Return [x, y] of the center of cell containing provided text 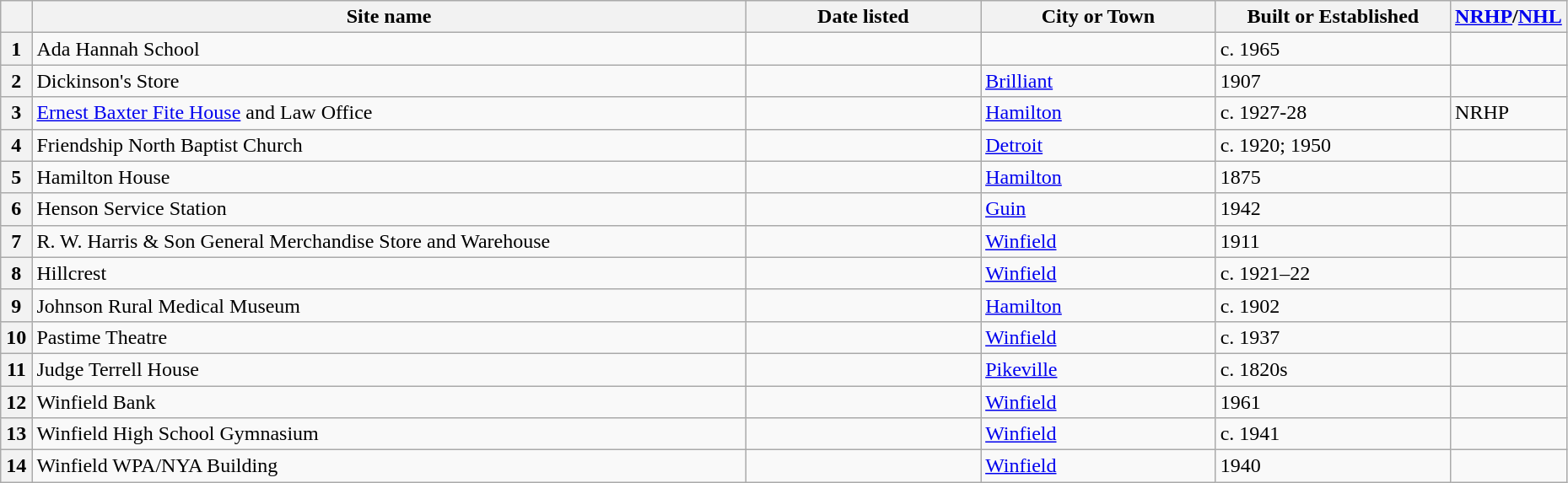
Built or Established [1333, 17]
c. 1941 [1333, 434]
3 [17, 113]
2 [17, 81]
Judge Terrell House [389, 369]
Guin [1098, 209]
R. W. Harris & Son General Merchandise Store and Warehouse [389, 241]
Date listed [863, 17]
12 [17, 402]
c. 1937 [1333, 337]
Winfield Bank [389, 402]
c. 1921–22 [1333, 273]
Site name [389, 17]
1 [17, 49]
Friendship North Baptist Church [389, 145]
14 [17, 466]
Pikeville [1098, 369]
1907 [1333, 81]
1911 [1333, 241]
1875 [1333, 177]
Dickinson's Store [389, 81]
Winfield WPA/NYA Building [389, 466]
9 [17, 305]
Ernest Baxter Fite House and Law Office [389, 113]
4 [17, 145]
10 [17, 337]
1942 [1333, 209]
13 [17, 434]
City or Town [1098, 17]
Brilliant [1098, 81]
11 [17, 369]
Henson Service Station [389, 209]
NRHP [1509, 113]
NRHP/NHL [1509, 17]
5 [17, 177]
Hamilton House [389, 177]
Ada Hannah School [389, 49]
8 [17, 273]
c. 1920; 1950 [1333, 145]
c. 1902 [1333, 305]
6 [17, 209]
Johnson Rural Medical Museum [389, 305]
c. 1965 [1333, 49]
Pastime Theatre [389, 337]
c. 1820s [1333, 369]
1961 [1333, 402]
1940 [1333, 466]
7 [17, 241]
Detroit [1098, 145]
Winfield High School Gymnasium [389, 434]
c. 1927-28 [1333, 113]
Hillcrest [389, 273]
